Return the [x, y] coordinate for the center point of the cell that contains the specified text.  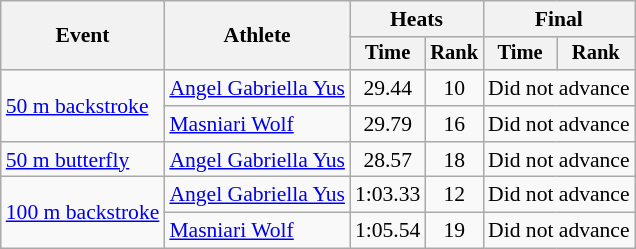
19 [454, 231]
29.44 [388, 88]
1:05.54 [388, 231]
Event [83, 36]
10 [454, 88]
18 [454, 160]
1:03.33 [388, 195]
Heats [416, 19]
50 m backstroke [83, 106]
16 [454, 124]
12 [454, 195]
28.57 [388, 160]
Final [559, 19]
Athlete [257, 36]
50 m butterfly [83, 160]
100 m backstroke [83, 212]
29.79 [388, 124]
